Determine the [x, y] coordinate at the center of the cell enclosing the given text.  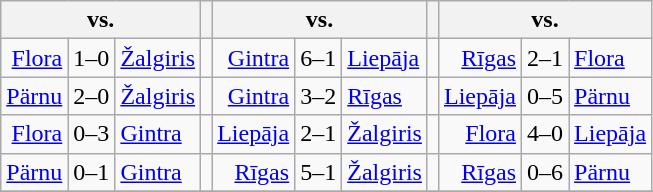
0–1 [92, 172]
4–0 [546, 134]
3–2 [318, 96]
2–0 [92, 96]
0–6 [546, 172]
0–3 [92, 134]
0–5 [546, 96]
6–1 [318, 58]
1–0 [92, 58]
5–1 [318, 172]
